From the cell containing the given text, extract its center point as [X, Y] coordinate. 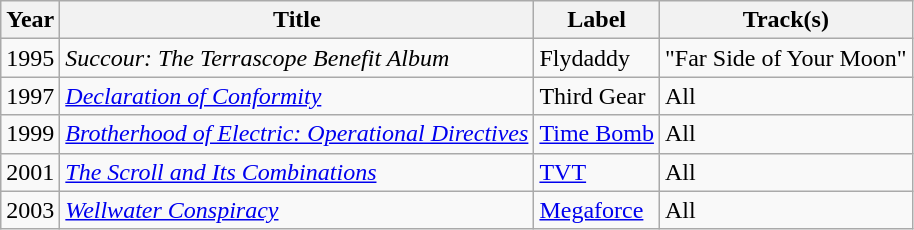
Flydaddy [597, 58]
2003 [30, 210]
1995 [30, 58]
Brotherhood of Electric: Operational Directives [297, 134]
Megaforce [597, 210]
"Far Side of Your Moon" [786, 58]
Succour: The Terrascope Benefit Album [297, 58]
Wellwater Conspiracy [297, 210]
TVT [597, 172]
The Scroll and Its Combinations [297, 172]
1997 [30, 96]
2001 [30, 172]
Year [30, 20]
1999 [30, 134]
Title [297, 20]
Declaration of Conformity [297, 96]
Label [597, 20]
Third Gear [597, 96]
Time Bomb [597, 134]
Track(s) [786, 20]
